From the cell containing the given text, extract its center point as (x, y) coordinate. 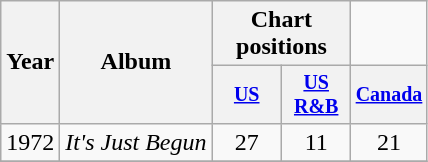
US (246, 94)
27 (246, 142)
It's Just Begun (136, 142)
USR&B (316, 94)
Year (30, 62)
Canada (389, 94)
1972 (30, 142)
11 (316, 142)
21 (389, 142)
Album (136, 62)
Chart positions (282, 34)
